From the cell containing the given text, extract its center point as (X, Y) coordinate. 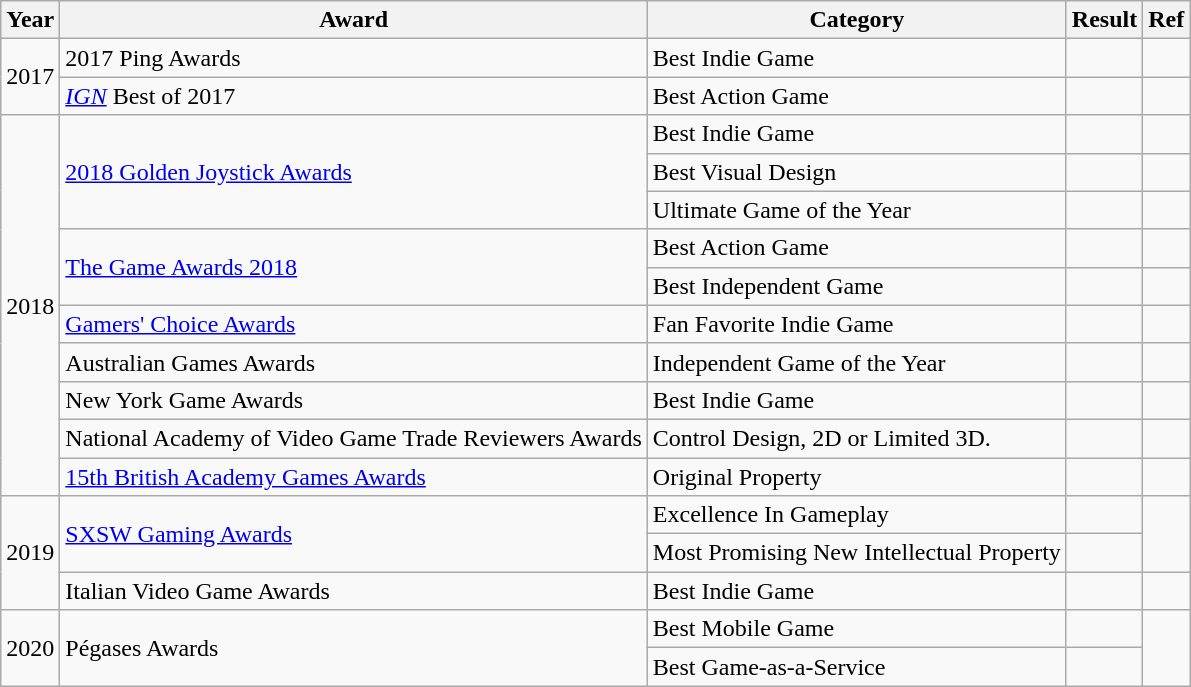
Ultimate Game of the Year (856, 210)
2019 (30, 553)
SXSW Gaming Awards (354, 534)
Gamers' Choice Awards (354, 324)
2020 (30, 648)
Result (1104, 20)
New York Game Awards (354, 400)
Original Property (856, 477)
IGN Best of 2017 (354, 96)
Australian Games Awards (354, 362)
2017 (30, 77)
2018 (30, 306)
National Academy of Video Game Trade Reviewers Awards (354, 438)
Fan Favorite Indie Game (856, 324)
Best Independent Game (856, 286)
Best Visual Design (856, 172)
Best Mobile Game (856, 629)
Best Game-as-a-Service (856, 667)
Control Design, 2D or Limited 3D. (856, 438)
The Game Awards 2018 (354, 267)
Most Promising New Intellectual Property (856, 553)
Category (856, 20)
Pégases Awards (354, 648)
2018 Golden Joystick Awards (354, 172)
Award (354, 20)
Year (30, 20)
2017 Ping Awards (354, 58)
Ref (1166, 20)
Independent Game of the Year (856, 362)
15th British Academy Games Awards (354, 477)
Italian Video Game Awards (354, 591)
Excellence In Gameplay (856, 515)
